Determine the [X, Y] coordinate at the center of the cell enclosing the given text.  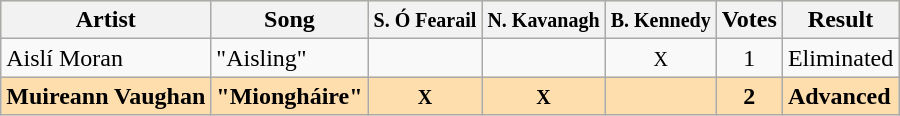
Song [290, 20]
Eliminated [840, 58]
2 [749, 96]
Advanced [840, 96]
Votes [749, 20]
Aislí Moran [106, 58]
"Miongháire" [290, 96]
S. Ó Fearail [425, 20]
Artist [106, 20]
1 [749, 58]
Muireann Vaughan [106, 96]
"Aisling" [290, 58]
B. Kennedy [660, 20]
Result [840, 20]
N. Kavanagh [544, 20]
